Determine the [X, Y] coordinate at the center of the cell enclosing the given text.  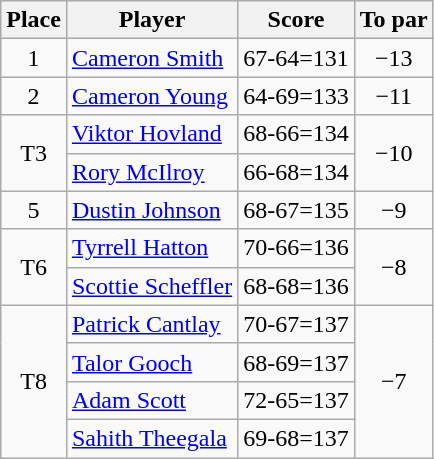
−10 [394, 153]
2 [34, 96]
Rory McIlroy [152, 172]
64-69=133 [296, 96]
Sahith Theegala [152, 438]
Scottie Scheffler [152, 286]
70-66=136 [296, 248]
−7 [394, 381]
−13 [394, 58]
68-66=134 [296, 134]
Dustin Johnson [152, 210]
Tyrrell Hatton [152, 248]
68-68=136 [296, 286]
−9 [394, 210]
Player [152, 20]
66-68=134 [296, 172]
Cameron Young [152, 96]
−11 [394, 96]
T3 [34, 153]
72-65=137 [296, 400]
T6 [34, 267]
Score [296, 20]
68-69=137 [296, 362]
Talor Gooch [152, 362]
70-67=137 [296, 324]
69-68=137 [296, 438]
T8 [34, 381]
67-64=131 [296, 58]
5 [34, 210]
68-67=135 [296, 210]
Viktor Hovland [152, 134]
Patrick Cantlay [152, 324]
−8 [394, 267]
Adam Scott [152, 400]
To par [394, 20]
Cameron Smith [152, 58]
Place [34, 20]
1 [34, 58]
